Identify which cell holds the provided text, then report its [x, y] central coordinate. 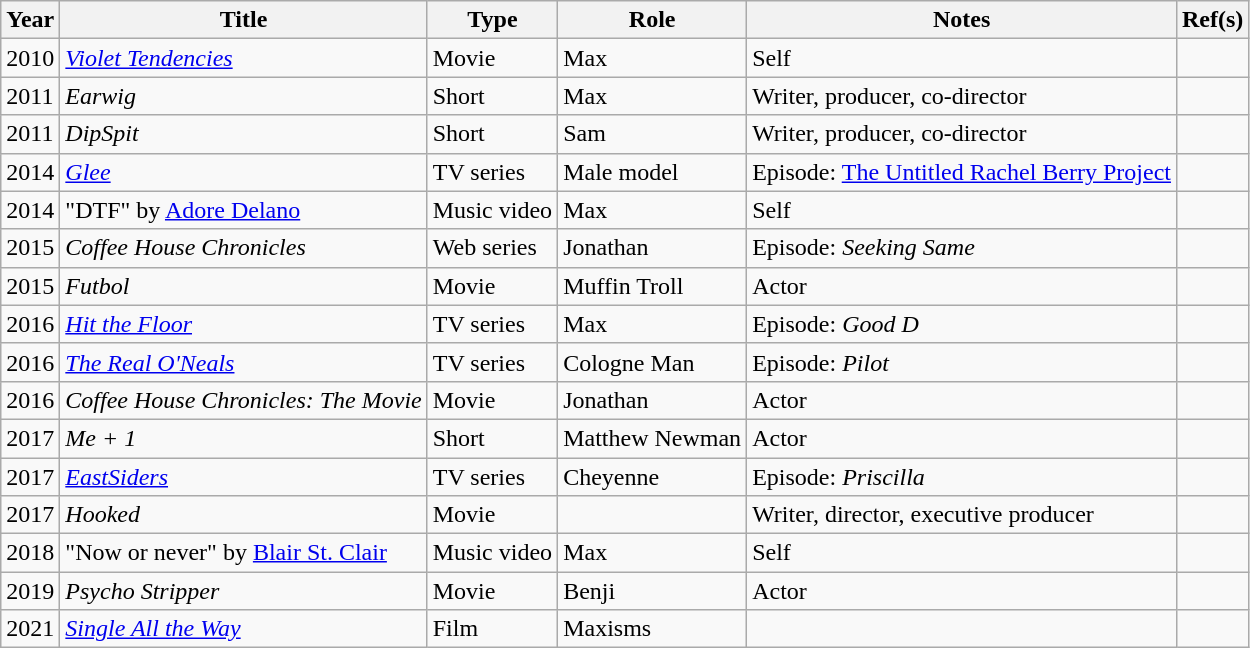
Earwig [244, 96]
EastSiders [244, 477]
DipSpit [244, 134]
Futbol [244, 286]
Web series [492, 248]
The Real O'Neals [244, 362]
Me + 1 [244, 438]
Sam [652, 134]
Psycho Stripper [244, 591]
Male model [652, 172]
Ref(s) [1212, 20]
Title [244, 20]
Hit the Floor [244, 324]
Type [492, 20]
Film [492, 629]
Year [30, 20]
Coffee House Chronicles: The Movie [244, 400]
Muffin Troll [652, 286]
Benji [652, 591]
Coffee House Chronicles [244, 248]
2018 [30, 553]
"Now or never" by Blair St. Clair [244, 553]
Single All the Way [244, 629]
Role [652, 20]
Glee [244, 172]
Episode: Pilot [962, 362]
Cheyenne [652, 477]
Episode: Priscilla [962, 477]
Writer, director, executive producer [962, 515]
2021 [30, 629]
Cologne Man [652, 362]
Matthew Newman [652, 438]
Episode: The Untitled Rachel Berry Project [962, 172]
2010 [30, 58]
Episode: Seeking Same [962, 248]
Notes [962, 20]
Violet Tendencies [244, 58]
"DTF" by Adore Delano [244, 210]
Episode: Good D [962, 324]
Maxisms [652, 629]
2019 [30, 591]
Hooked [244, 515]
